Return the (x, y) coordinate for the center point of the cell that contains the specified text.  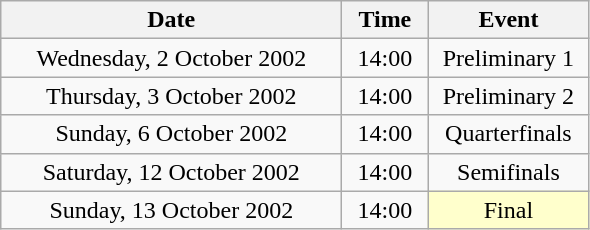
Sunday, 6 October 2002 (172, 134)
Saturday, 12 October 2002 (172, 172)
Preliminary 2 (508, 96)
Semifinals (508, 172)
Thursday, 3 October 2002 (172, 96)
Date (172, 20)
Sunday, 13 October 2002 (172, 210)
Preliminary 1 (508, 58)
Wednesday, 2 October 2002 (172, 58)
Quarterfinals (508, 134)
Event (508, 20)
Final (508, 210)
Time (385, 20)
